Search for the cell housing the specified text and yield its (x, y) center coordinate. 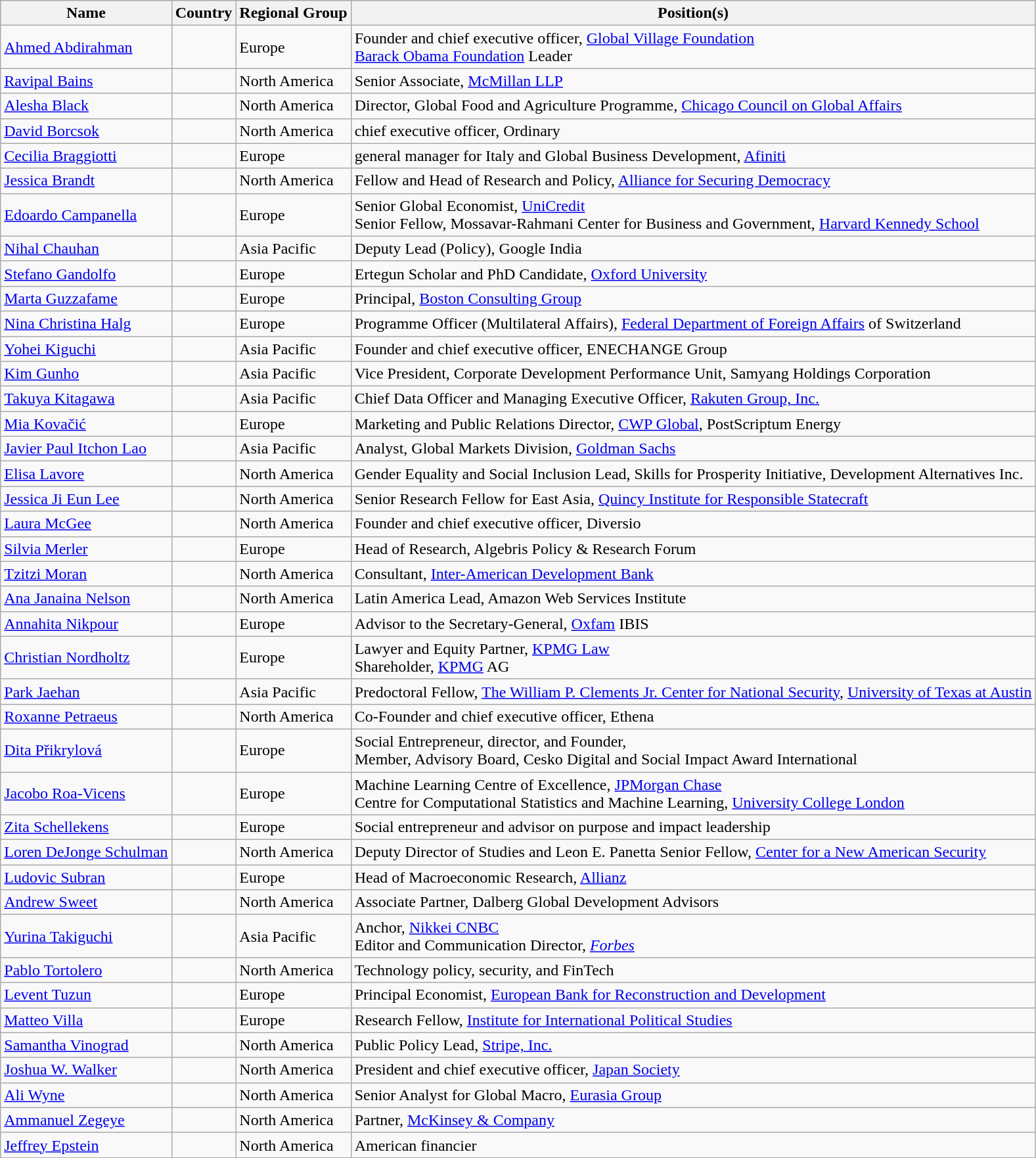
Social entrepreneur and advisor on purpose and impact leadership (693, 827)
Head of Research, Algebris Policy & Research Forum (693, 549)
Yurina Takiguchi (86, 936)
Founder and chief executive officer, ENECHANGE Group (693, 349)
Programme Officer (Multilateral Affairs), Federal Department of Foreign Affairs of Switzerland (693, 323)
Principal, Boston Consulting Group (693, 298)
Ahmed Abdirahman (86, 47)
Zita Schellekens (86, 827)
Head of Macroeconomic Research, Allianz (693, 877)
Consultant, Inter-American Development Bank (693, 574)
Associate Partner, Dalberg Global Development Advisors (693, 902)
President and chief executive officer, Japan Society (693, 1070)
Fellow and Head of Research and Policy, Alliance for Securing Democracy (693, 181)
Position(s) (693, 13)
Jessica Ji Eun Lee (86, 499)
Annahita Nikpour (86, 624)
Senior Research Fellow for East Asia, Quincy Institute for Responsible Statecraft (693, 499)
Latin America Lead, Amazon Web Services Institute (693, 599)
Senior Associate, McMillan LLP (693, 81)
Machine Learning Centre of Excellence, JPMorgan ChaseCentre for Computational Statistics and Machine Learning, University College London (693, 793)
Christian Nordholtz (86, 657)
Country (204, 13)
Research Fellow, Institute for International Political Studies (693, 1020)
Marta Guzzafame (86, 298)
Social Entrepreneur, director, and Founder, Member, Advisory Board, Cesko Digital and Social Impact Award International (693, 751)
Tzitzi Moran (86, 574)
Co-Founder and chief executive officer, Ethena (693, 716)
Elisa Lavore (86, 474)
Technology policy, security, and FinTech (693, 970)
chief executive officer, Ordinary (693, 131)
Jeffrey Epstein (86, 1145)
Kim Gunho (86, 374)
Park Jaehan (86, 691)
Predoctoral Fellow, The William P. Clements Jr. Center for National Security, University of Texas at Austin (693, 691)
Joshua W. Walker (86, 1070)
Founder and chief executive officer, Global Village FoundationBarack Obama Foundation Leader (693, 47)
Dita Přikrylová (86, 751)
Lawyer and Equity Partner, KPMG LawShareholder, KPMG AG (693, 657)
Nina Christina Halg (86, 323)
Roxanne Petraeus (86, 716)
American financier (693, 1145)
Stefano Gandolfo (86, 273)
Yohei Kiguchi (86, 349)
Gender Equality and Social Inclusion Lead, Skills for Prosperity Initiative, Development Alternatives Inc. (693, 474)
Senior Global Economist, UniCreditSenior Fellow, Mossavar-Rahmani Center for Business and Government, Harvard Kennedy School (693, 214)
Mia Kovačić (86, 424)
Ammanuel Zegeye (86, 1120)
Ravipal Bains (86, 81)
Andrew Sweet (86, 902)
Edoardo Campanella (86, 214)
Alesha Black (86, 106)
Jessica Brandt (86, 181)
Name (86, 13)
Partner, McKinsey & Company (693, 1120)
Senior Analyst for Global Macro, Eurasia Group (693, 1095)
Jacobo Roa-Vicens (86, 793)
general manager for Italy and Global Business Development, Afiniti (693, 156)
Chief Data Officer and Managing Executive Officer, Rakuten Group, Inc. (693, 399)
Levent Tuzun (86, 995)
Advisor to the Secretary-General, Oxfam IBIS (693, 624)
Ertegun Scholar and PhD Candidate, Oxford University (693, 273)
Founder and chief executive officer, Diversio (693, 524)
Loren DeJonge Schulman (86, 852)
Cecilia Braggiotti (86, 156)
Silvia Merler (86, 549)
Deputy Director of Studies and Leon E. Panetta Senior Fellow, Center for a New American Security (693, 852)
Regional Group (293, 13)
Javier Paul Itchon Lao (86, 449)
David Borcsok (86, 131)
Samantha Vinograd (86, 1045)
Nihal Chauhan (86, 248)
Ana Janaina Nelson (86, 599)
Deputy Lead (Policy), Google India (693, 248)
Laura McGee (86, 524)
Director, Global Food and Agriculture Programme, Chicago Council on Global Affairs (693, 106)
Pablo Tortolero (86, 970)
Vice President, Corporate Development Performance Unit, Samyang Holdings Corporation (693, 374)
Takuya Kitagawa (86, 399)
Public Policy Lead, Stripe, Inc. (693, 1045)
Ludovic Subran (86, 877)
Principal Economist, European Bank for Reconstruction and Development (693, 995)
Matteo Villa (86, 1020)
Marketing and Public Relations Director, CWP Global, PostScriptum Energy (693, 424)
Anchor, Nikkei CNBCEditor and Communication Director, Forbes (693, 936)
Analyst, Global Markets Division, Goldman Sachs (693, 449)
Ali Wyne (86, 1095)
